Provide the [x, y] coordinate of the cell's center where the given text is located.  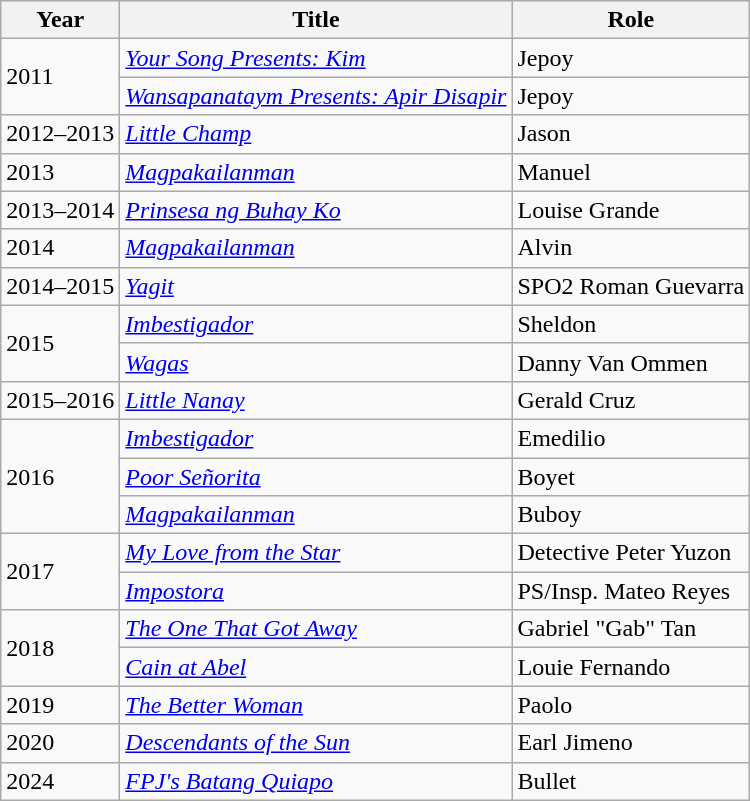
2017 [60, 572]
Bullet [631, 781]
Jason [631, 134]
Buboy [631, 515]
Role [631, 20]
2016 [60, 476]
2011 [60, 77]
Title [316, 20]
Little Nanay [316, 400]
2014–2015 [60, 286]
Gerald Cruz [631, 400]
Impostora [316, 591]
2013–2014 [60, 210]
Poor Señorita [316, 477]
Sheldon [631, 324]
Manuel [631, 172]
SPO2 Roman Guevarra [631, 286]
2015 [60, 343]
Year [60, 20]
2012–2013 [60, 134]
2015–2016 [60, 400]
2014 [60, 248]
The One That Got Away [316, 629]
Descendants of the Sun [316, 743]
2024 [60, 781]
Wagas [316, 362]
Gabriel "Gab" Tan [631, 629]
Prinsesa ng Buhay Ko [316, 210]
Wansapanataym Presents: Apir Disapir [316, 96]
2020 [60, 743]
My Love from the Star [316, 553]
Earl Jimeno [631, 743]
Yagit [316, 286]
Louie Fernando [631, 667]
Cain at Abel [316, 667]
2019 [60, 705]
Louise Grande [631, 210]
2018 [60, 648]
Your Song Presents: Kim [316, 58]
FPJ's Batang Quiapo [316, 781]
Paolo [631, 705]
Detective Peter Yuzon [631, 553]
PS/Insp. Mateo Reyes [631, 591]
Emedilio [631, 438]
2013 [60, 172]
The Better Woman [316, 705]
Little Champ [316, 134]
Alvin [631, 248]
Danny Van Ommen [631, 362]
Boyet [631, 477]
